Provide the [X, Y] coordinate of the cell's center where the given text is located.  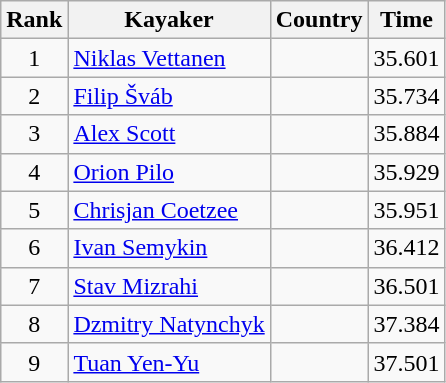
Filip Šváb [169, 96]
Stav Mizrahi [169, 286]
35.734 [406, 96]
37.501 [406, 362]
6 [34, 248]
35.929 [406, 172]
Alex Scott [169, 134]
Ivan Semykin [169, 248]
Time [406, 20]
Dzmitry Natynchyk [169, 324]
35.601 [406, 58]
Tuan Yen-Yu [169, 362]
Niklas Vettanen [169, 58]
5 [34, 210]
Country [319, 20]
4 [34, 172]
Kayaker [169, 20]
2 [34, 96]
35.951 [406, 210]
36.412 [406, 248]
3 [34, 134]
35.884 [406, 134]
1 [34, 58]
37.384 [406, 324]
Orion Pilo [169, 172]
8 [34, 324]
7 [34, 286]
Rank [34, 20]
Chrisjan Coetzee [169, 210]
9 [34, 362]
36.501 [406, 286]
